From the cell containing the given text, extract its center point as [x, y] coordinate. 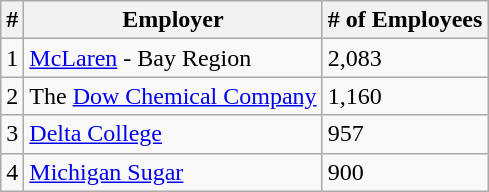
957 [405, 134]
1 [12, 58]
Delta College [173, 134]
4 [12, 172]
900 [405, 172]
The Dow Chemical Company [173, 96]
# of Employees [405, 20]
# [12, 20]
McLaren - Bay Region [173, 58]
Michigan Sugar [173, 172]
Employer [173, 20]
1,160 [405, 96]
2,083 [405, 58]
3 [12, 134]
2 [12, 96]
